Scan for the cell matching the given text and deliver its [X, Y] coordinate at center. 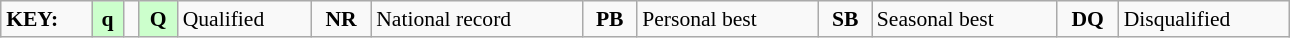
Personal best [728, 19]
PB [610, 19]
Q [158, 19]
q [108, 19]
SB [846, 19]
DQ [1088, 19]
Qualified [244, 19]
Seasonal best [964, 19]
Disqualified [1204, 19]
NR [341, 19]
KEY: [46, 19]
National record [476, 19]
